Pinpoint the cell where the given text exists, returning its [x, y] midpoint coordinate. 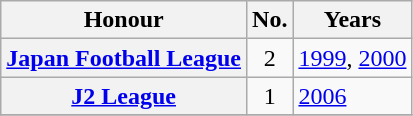
2 [270, 58]
No. [270, 20]
2006 [352, 96]
Honour [124, 20]
1 [270, 96]
1999, 2000 [352, 58]
Years [352, 20]
Japan Football League [124, 58]
J2 League [124, 96]
